Return the [x, y] coordinate for the center point of the cell that contains the specified text.  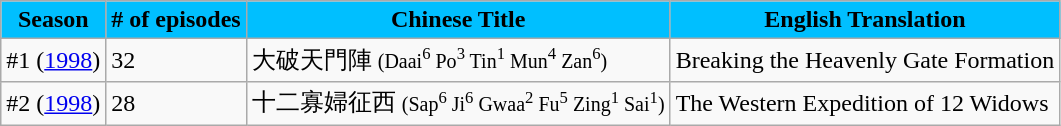
Season [54, 20]
大破天門陣 (Daai6 Po3 Tin1 Mun4 Zan6) [458, 60]
#1 (1998) [54, 60]
#2 (1998) [54, 104]
Chinese Title [458, 20]
English Translation [865, 20]
Breaking the Heavenly Gate Formation [865, 60]
The Western Expedition of 12 Widows [865, 104]
28 [176, 104]
十二寡婦征西 (Sap6 Ji6 Gwaa2 Fu5 Zing1 Sai1) [458, 104]
32 [176, 60]
# of episodes [176, 20]
